Detect which cell encompasses the target text, then output its (x, y) center coordinate. 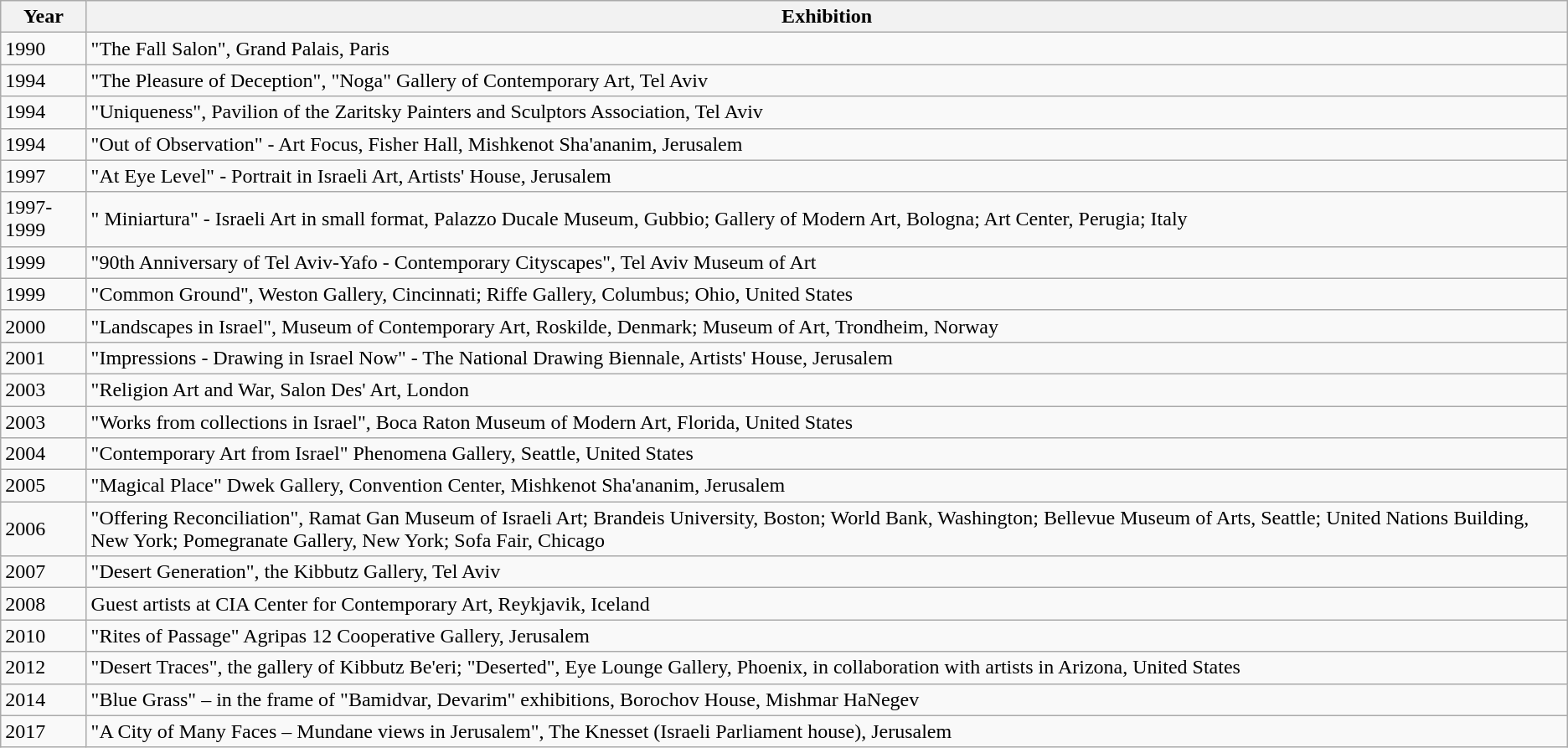
"Uniqueness", Pavilion of the Zaritsky Painters and Sculptors Association, Tel Aviv (827, 112)
Exhibition (827, 17)
"Magical Place" Dwek Gallery, Convention Center, Mishkenot Sha'ananim, Jerusalem (827, 486)
"Works from collections in Israel", Boca Raton Museum of Modern Art, Florida, United States (827, 421)
"Landscapes in Israel", Museum of Contemporary Art, Roskilde, Denmark; Museum of Art, Trondheim, Norway (827, 326)
2004 (44, 454)
"Impressions - Drawing in Israel Now" - The National Drawing Biennale, Artists' House, Jerusalem (827, 358)
2014 (44, 699)
2008 (44, 604)
Guest artists at CIA Center for Contemporary Art, Reykjavik, Iceland (827, 604)
1997-1999 (44, 219)
2005 (44, 486)
"At Eye Level" - Portrait in Israeli Art, Artists' House, Jerusalem (827, 176)
"Religion Art and War, Salon Des' Art, London (827, 389)
"Rites of Passage" Agripas 12 Cooperative Gallery, Jerusalem (827, 636)
"Out of Observation" - Art Focus, Fisher Hall, Mishkenot Sha'ananim, Jerusalem (827, 144)
2006 (44, 529)
2000 (44, 326)
" Miniartura" - Israeli Art in small format, Palazzo Ducale Museum, Gubbio; Gallery of Modern Art, Bologna; Art Center, Perugia; Italy (827, 219)
"90th Anniversary of Tel Aviv-Yafo - Contemporary Cityscapes", Tel Aviv Museum of Art (827, 262)
"Blue Grass" – in the frame of "Bamidvar, Devarim" exhibitions, Borochov House, Mishmar HaNegev (827, 699)
"Contemporary Art from Israel" Phenomena Gallery, Seattle, United States (827, 454)
2012 (44, 668)
2017 (44, 731)
2007 (44, 572)
Year (44, 17)
"Desert Traces", the gallery of Kibbutz Be'eri; "Deserted", Eye Lounge Gallery, Phoenix, in collaboration with artists in Arizona, United States (827, 668)
"A City of Many Faces – Mundane views in Jerusalem", The Knesset (Israeli Parliament house), Jerusalem (827, 731)
1997 (44, 176)
"Desert Generation", the Kibbutz Gallery, Tel Aviv (827, 572)
"Common Ground", Weston Gallery, Cincinnati; Riffe Gallery, Columbus; Ohio, United States (827, 294)
1990 (44, 49)
"The Fall Salon", Grand Palais, Paris (827, 49)
2001 (44, 358)
"The Pleasure of Deception", "Noga" Gallery of Contemporary Art, Tel Aviv (827, 80)
2010 (44, 636)
